Pinpoint the cell where the given text exists, returning its [X, Y] midpoint coordinate. 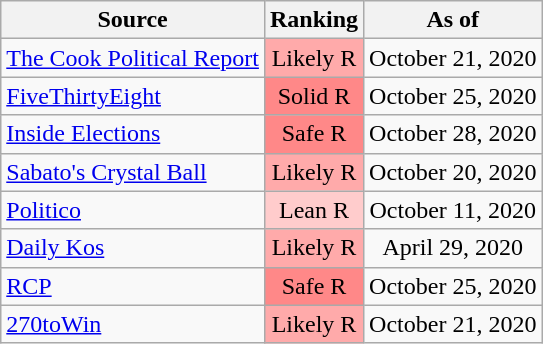
Sabato's Crystal Ball [133, 172]
FiveThirtyEight [133, 96]
Source [133, 20]
Politico [133, 210]
October 11, 2020 [453, 210]
April 29, 2020 [453, 248]
The Cook Political Report [133, 58]
Lean R [314, 210]
Ranking [314, 20]
Daily Kos [133, 248]
October 20, 2020 [453, 172]
As of [453, 20]
Inside Elections [133, 134]
RCP [133, 286]
270toWin [133, 324]
October 28, 2020 [453, 134]
Solid R [314, 96]
